For the text-containing cell, return its midpoint in (x, y) coordinate format. 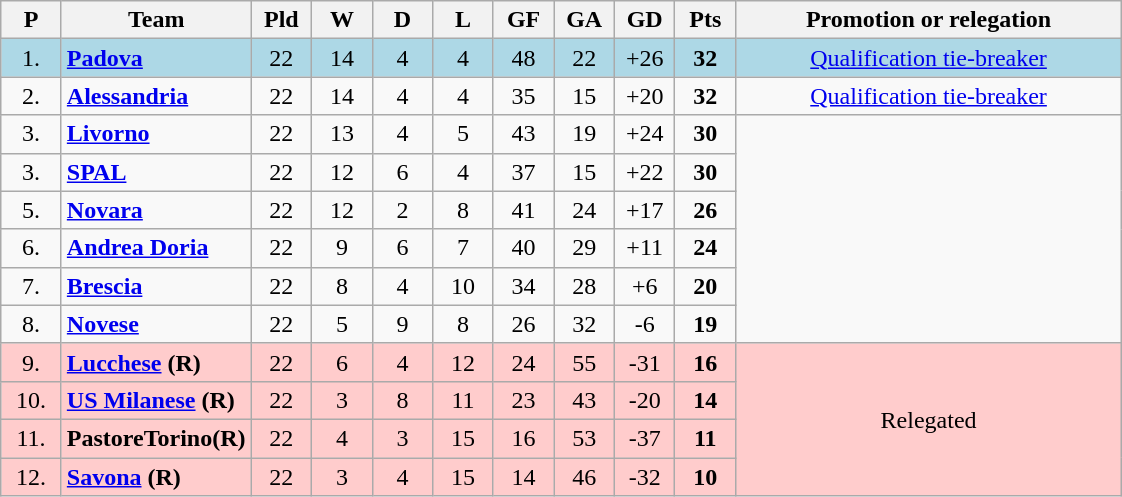
10. (32, 400)
Padova (156, 58)
-20 (644, 400)
29 (584, 248)
US Milanese (R) (156, 400)
53 (584, 438)
34 (524, 286)
13 (342, 134)
SPAL (156, 172)
+11 (644, 248)
Livorno (156, 134)
+26 (644, 58)
Novese (156, 324)
9. (32, 362)
Pld (282, 20)
Promotion or relegation (929, 20)
6. (32, 248)
GF (524, 20)
D (402, 20)
L (464, 20)
1. (32, 58)
40 (524, 248)
Lucchese (R) (156, 362)
Relegated (929, 419)
Alessandria (156, 96)
Team (156, 20)
2. (32, 96)
5. (32, 210)
PastoreTorino(R) (156, 438)
11. (32, 438)
+22 (644, 172)
+24 (644, 134)
GA (584, 20)
Novara (156, 210)
12. (32, 477)
GD (644, 20)
23 (524, 400)
-31 (644, 362)
W (342, 20)
-37 (644, 438)
Savona (R) (156, 477)
37 (524, 172)
28 (584, 286)
+17 (644, 210)
-6 (644, 324)
7. (32, 286)
P (32, 20)
+20 (644, 96)
35 (524, 96)
Andrea Doria (156, 248)
55 (584, 362)
7 (464, 248)
41 (524, 210)
Brescia (156, 286)
-32 (644, 477)
8. (32, 324)
20 (706, 286)
+6 (644, 286)
48 (524, 58)
Pts (706, 20)
2 (402, 210)
46 (584, 477)
